Return (x, y) of the center of cell containing provided text 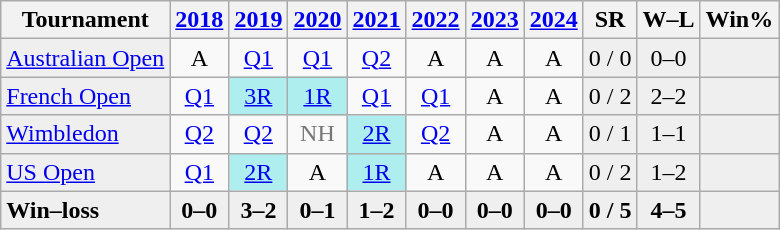
Wimbledon (86, 134)
0 / 1 (610, 134)
Win–loss (86, 210)
4–5 (668, 210)
2018 (200, 20)
3R (258, 96)
3–2 (258, 210)
French Open (86, 96)
1–1 (668, 134)
2021 (376, 20)
2023 (494, 20)
Win% (740, 20)
W–L (668, 20)
2–2 (668, 96)
0 / 0 (610, 58)
Australian Open (86, 58)
0 / 5 (610, 210)
2019 (258, 20)
2020 (318, 20)
Tournament (86, 20)
NH (318, 134)
US Open (86, 172)
SR (610, 20)
2024 (554, 20)
2022 (436, 20)
0–1 (318, 210)
